Extract the (X, Y) coordinate from the center of the cell holding the provided text.  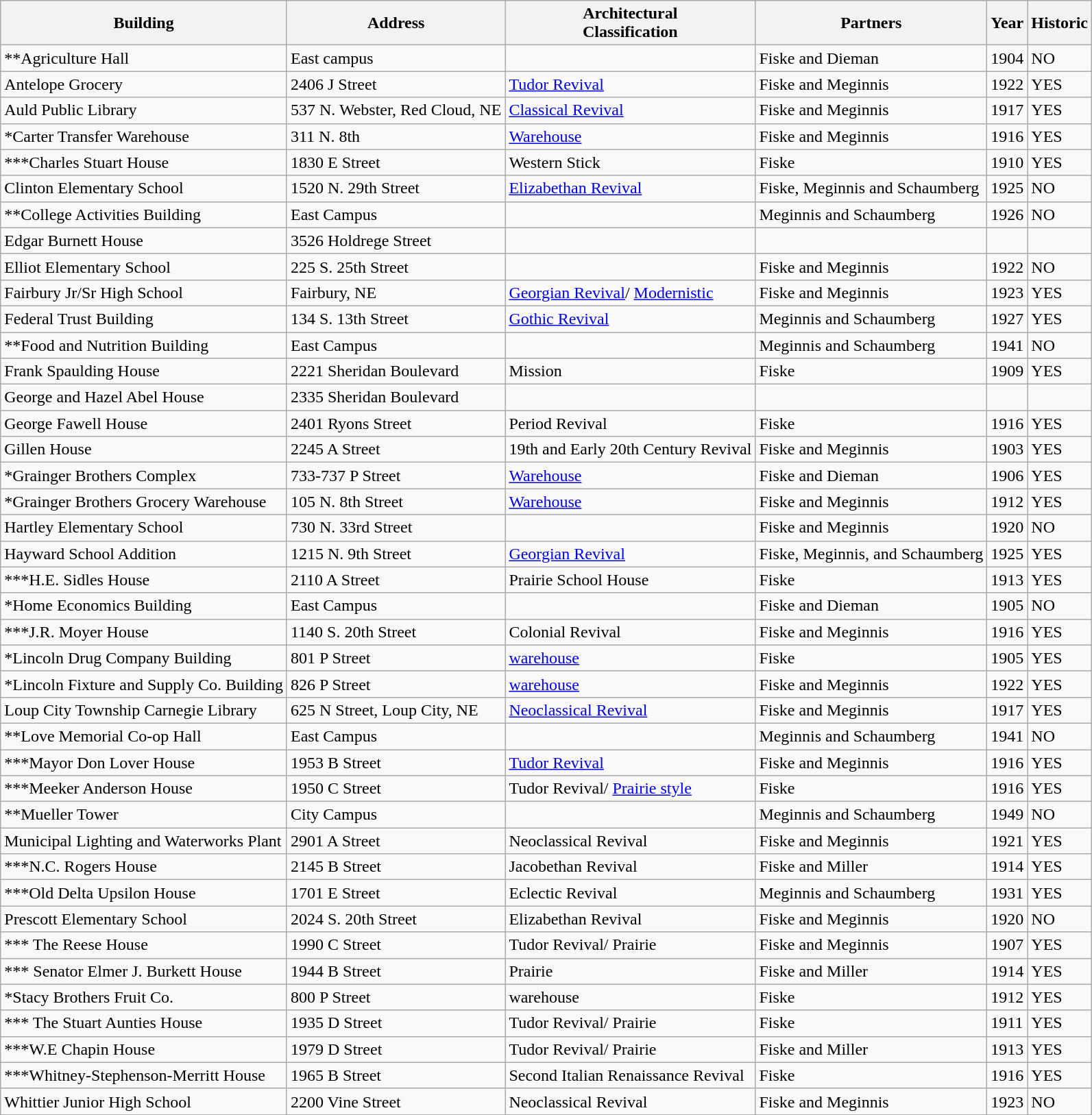
Jacobethan Revival (631, 867)
**Agriculture Hall (144, 58)
Mission (631, 371)
1921 (1008, 841)
801 P Street (396, 658)
Second Italian Renaissance Revival (631, 1075)
Eclectic Revival (631, 893)
Western Stick (631, 162)
Fiske, Meginnis and Schaumberg (871, 188)
Frank Spaulding House (144, 371)
East campus (396, 58)
***W.E Chapin House (144, 1049)
*Grainger Brothers Grocery Warehouse (144, 502)
**Love Memorial Co-op Hall (144, 736)
Municipal Lighting and Waterworks Plant (144, 841)
Fairbury Jr/Sr High School (144, 293)
105 N. 8th Street (396, 502)
*Home Economics Building (144, 606)
1906 (1008, 476)
2335 Sheridan Boulevard (396, 397)
1909 (1008, 371)
2406 J Street (396, 84)
Gothic Revival (631, 319)
*** The Stuart Aunties House (144, 1023)
826 P Street (396, 684)
1701 E Street (396, 893)
2401 Ryons Street (396, 424)
1965 B Street (396, 1075)
3526 Holdrege Street (396, 241)
**College Activities Building (144, 215)
Tudor Revival/ Prairie style (631, 789)
Whittier Junior High School (144, 1101)
1903 (1008, 450)
Fairbury, NE (396, 293)
Year (1008, 23)
733-737 P Street (396, 476)
1944 B Street (396, 971)
*Carter Transfer Warehouse (144, 136)
1950 C Street (396, 789)
**Food and Nutrition Building (144, 345)
***Charles Stuart House (144, 162)
311 N. 8th (396, 136)
Hartley Elementary School (144, 528)
Partners (871, 23)
Historic (1060, 23)
*** Senator Elmer J. Burkett House (144, 971)
2200 Vine Street (396, 1101)
Loup City Township Carnegie Library (144, 710)
2901 A Street (396, 841)
1935 D Street (396, 1023)
Prescott Elementary School (144, 919)
Fiske, Meginnis, and Schaumberg (871, 554)
George Fawell House (144, 424)
Gillen House (144, 450)
***H.E. Sidles House (144, 580)
225 S. 25th Street (396, 267)
730 N. 33rd Street (396, 528)
134 S. 13th Street (396, 319)
1215 N. 9th Street (396, 554)
*Grainger Brothers Complex (144, 476)
***Whitney-Stephenson-Merritt House (144, 1075)
ArchitecturalClassification (631, 23)
625 N Street, Loup City, NE (396, 710)
City Campus (396, 815)
Elliot Elementary School (144, 267)
***Mayor Don Lover House (144, 763)
1830 E Street (396, 162)
*Stacy Brothers Fruit Co. (144, 997)
Auld Public Library (144, 110)
*** The Reese House (144, 945)
Address (396, 23)
Building (144, 23)
2245 A Street (396, 450)
2145 B Street (396, 867)
Georgian Revival (631, 554)
*Lincoln Fixture and Supply Co. Building (144, 684)
George and Hazel Abel House (144, 397)
Colonial Revival (631, 632)
***Old Delta Upsilon House (144, 893)
1949 (1008, 815)
Federal Trust Building (144, 319)
***N.C. Rogers House (144, 867)
Prairie School House (631, 580)
800 P Street (396, 997)
Period Revival (631, 424)
1931 (1008, 893)
*Lincoln Drug Company Building (144, 658)
1926 (1008, 215)
Edgar Burnett House (144, 241)
***J.R. Moyer House (144, 632)
1140 S. 20th Street (396, 632)
1904 (1008, 58)
1911 (1008, 1023)
2221 Sheridan Boulevard (396, 371)
Hayward School Addition (144, 554)
***Meeker Anderson House (144, 789)
**Mueller Tower (144, 815)
1953 B Street (396, 763)
Classical Revival (631, 110)
Antelope Grocery (144, 84)
1979 D Street (396, 1049)
1520 N. 29th Street (396, 188)
1910 (1008, 162)
2024 S. 20th Street (396, 919)
19th and Early 20th Century Revival (631, 450)
Prairie (631, 971)
1927 (1008, 319)
537 N. Webster, Red Cloud, NE (396, 110)
1907 (1008, 945)
Georgian Revival/ Modernistic (631, 293)
Clinton Elementary School (144, 188)
1990 C Street (396, 945)
2110 A Street (396, 580)
